Pinpoint the cell where the given text exists, returning its (X, Y) midpoint coordinate. 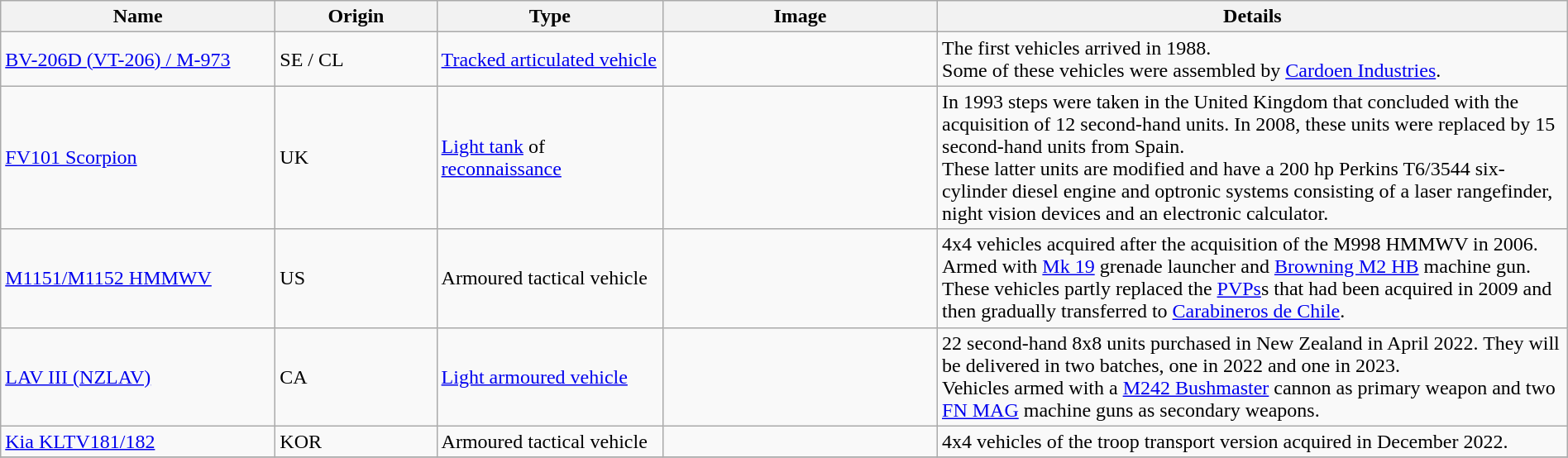
Name (138, 17)
Origin (356, 17)
The first vehicles arrived in 1988.Some of these vehicles were assembled by Cardoen Industries. (1253, 60)
SE / CL (356, 60)
UK (356, 157)
Image (800, 17)
FV101 Scorpion (138, 157)
Kia KLTV181/182 (138, 441)
Tracked articulated vehicle (549, 60)
KOR (356, 441)
LAV III (NZLAV) (138, 377)
Light tank of reconnaissance (549, 157)
Light armoured vehicle (549, 377)
US (356, 278)
M1151/M1152 HMMWV (138, 278)
CA (356, 377)
Details (1253, 17)
Type (549, 17)
BV-206D (VT-206) / M-973 (138, 60)
4x4 vehicles of the troop transport version acquired in December 2022. (1253, 441)
